From the cell containing the given text, extract its center point as (X, Y) coordinate. 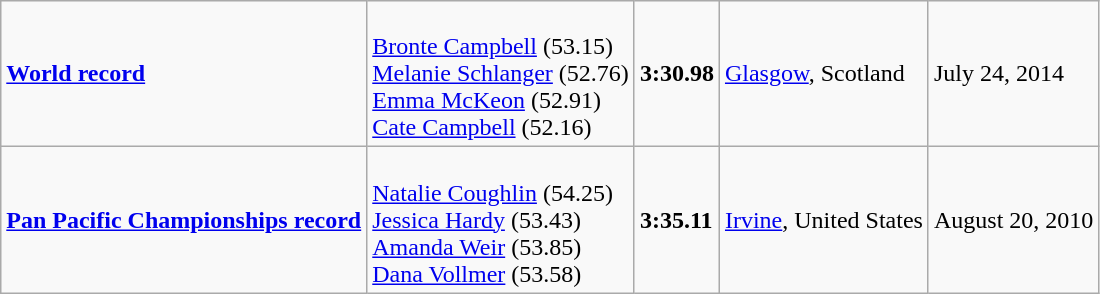
3:30.98 (676, 74)
Pan Pacific Championships record (184, 220)
July 24, 2014 (1013, 74)
3:35.11 (676, 220)
August 20, 2010 (1013, 220)
World record (184, 74)
Bronte Campbell (53.15)Melanie Schlanger (52.76)Emma McKeon (52.91)Cate Campbell (52.16) (501, 74)
Glasgow, Scotland (824, 74)
Irvine, United States (824, 220)
Natalie Coughlin (54.25)Jessica Hardy (53.43)Amanda Weir (53.85)Dana Vollmer (53.58) (501, 220)
